Determine the [X, Y] coordinate at the center of the cell enclosing the given text.  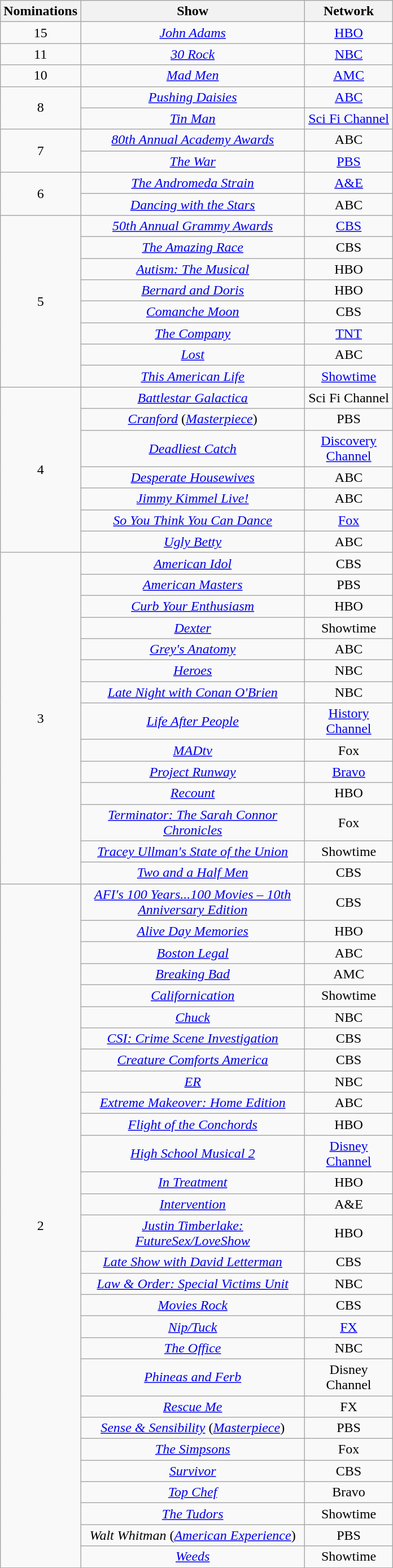
Battlestar Galactica [192, 398]
Late Show with David Letterman [192, 1262]
The Office [192, 1348]
AFI's 100 Years...100 Movies – 10th Anniversary Edition [192, 902]
Walt Whitman (American Experience) [192, 1535]
Jimmy Kimmel Live! [192, 499]
Tracey Ullman's State of the Union [192, 851]
American Masters [192, 585]
Pushing Daisies [192, 97]
Project Runway [192, 772]
5 [41, 301]
Chuck [192, 1017]
Breaking Bad [192, 974]
Bernard and Doris [192, 291]
11 [41, 54]
The Andromeda Strain [192, 183]
Boston Legal [192, 952]
Ugly Betty [192, 542]
Nominations [41, 11]
The Company [192, 333]
Curb Your Enthusiasm [192, 606]
Intervention [192, 1204]
High School Musical 2 [192, 1153]
American Idol [192, 563]
Justin Timberlake: FutureSex/LoveShow [192, 1233]
Terminator: The Sarah Connor Chronicles [192, 823]
CSI: Crime Scene Investigation [192, 1039]
Survivor [192, 1471]
Top Chef [192, 1492]
10 [41, 76]
Rescue Me [192, 1407]
Late Night with Conan O'Brien [192, 692]
Dancing with the Stars [192, 204]
The War [192, 161]
Nip/Tuck [192, 1327]
TNT [349, 333]
4 [41, 469]
Law & Order: Special Victims Unit [192, 1284]
So You Think You Can Dance [192, 520]
Show [192, 11]
Creature Comforts America [192, 1060]
ER [192, 1082]
Sense & Sensibility (Masterpiece) [192, 1428]
Californication [192, 995]
Grey's Anatomy [192, 649]
Life After People [192, 721]
Two and a Half Men [192, 873]
Alive Day Memories [192, 931]
Dexter [192, 628]
In Treatment [192, 1183]
Flight of the Conchords [192, 1125]
Deadliest Catch [192, 448]
Discovery Channel [349, 448]
80th Annual Academy Awards [192, 140]
Extreme Makeover: Home Edition [192, 1103]
Cranford (Masterpiece) [192, 419]
Comanche Moon [192, 312]
2 [41, 1226]
This American Life [192, 376]
Weeds [192, 1557]
3 [41, 718]
Movies Rock [192, 1305]
6 [41, 194]
8 [41, 108]
Heroes [192, 671]
50th Annual Grammy Awards [192, 226]
MADtv [192, 750]
Network [349, 11]
30 Rock [192, 54]
History Channel [349, 721]
Tin Man [192, 118]
John Adams [192, 33]
7 [41, 151]
The Simpsons [192, 1450]
Lost [192, 355]
15 [41, 33]
Mad Men [192, 76]
Autism: The Musical [192, 269]
Recount [192, 793]
Desperate Housewives [192, 477]
The Tudors [192, 1514]
Phineas and Ferb [192, 1377]
The Amazing Race [192, 247]
